Scan for the cell matching the given text and deliver its (x, y) coordinate at center. 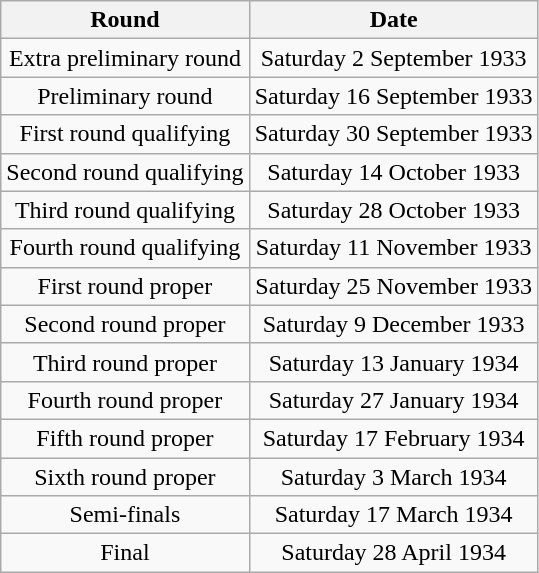
Second round qualifying (125, 172)
Saturday 2 September 1933 (394, 58)
Round (125, 20)
Saturday 27 January 1934 (394, 400)
First round proper (125, 286)
Third round proper (125, 362)
Third round qualifying (125, 210)
Preliminary round (125, 96)
Saturday 14 October 1933 (394, 172)
Semi-finals (125, 515)
Saturday 3 March 1934 (394, 477)
First round qualifying (125, 134)
Saturday 13 January 1934 (394, 362)
Date (394, 20)
Saturday 25 November 1933 (394, 286)
Saturday 9 December 1933 (394, 324)
Extra preliminary round (125, 58)
Saturday 16 September 1933 (394, 96)
Second round proper (125, 324)
Saturday 30 September 1933 (394, 134)
Fourth round qualifying (125, 248)
Final (125, 553)
Saturday 28 April 1934 (394, 553)
Saturday 17 March 1934 (394, 515)
Fifth round proper (125, 438)
Sixth round proper (125, 477)
Saturday 11 November 1933 (394, 248)
Fourth round proper (125, 400)
Saturday 28 October 1933 (394, 210)
Saturday 17 February 1934 (394, 438)
